Extract the [X, Y] coordinate from the center of the cell holding the provided text.  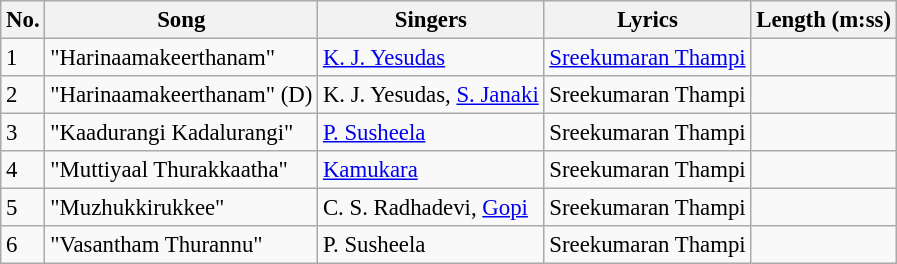
"Vasantham Thurannu" [182, 245]
1 [23, 58]
2 [23, 95]
Kamukara [431, 170]
Song [182, 20]
"Muttiyaal Thurakkaatha" [182, 170]
C. S. Radhadevi, Gopi [431, 208]
Length (m:ss) [824, 20]
"Harinaamakeerthanam" [182, 58]
Lyrics [648, 20]
5 [23, 208]
3 [23, 133]
4 [23, 170]
"Muzhukkirukkee" [182, 208]
"Kaadurangi Kadalurangi" [182, 133]
K. J. Yesudas, S. Janaki [431, 95]
K. J. Yesudas [431, 58]
"Harinaamakeerthanam" (D) [182, 95]
No. [23, 20]
Singers [431, 20]
6 [23, 245]
